Locate the cell with the specified text and output its [X, Y] center coordinate. 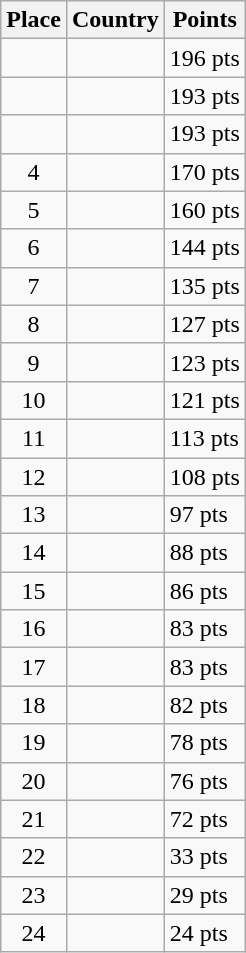
21 [34, 819]
20 [34, 781]
135 pts [204, 286]
121 pts [204, 400]
113 pts [204, 438]
23 [34, 895]
7 [34, 286]
76 pts [204, 781]
97 pts [204, 515]
14 [34, 553]
86 pts [204, 591]
4 [34, 172]
170 pts [204, 172]
Place [34, 20]
24 pts [204, 933]
12 [34, 477]
13 [34, 515]
6 [34, 248]
144 pts [204, 248]
19 [34, 743]
15 [34, 591]
Country [115, 20]
18 [34, 705]
127 pts [204, 324]
196 pts [204, 58]
78 pts [204, 743]
29 pts [204, 895]
123 pts [204, 362]
11 [34, 438]
Points [204, 20]
22 [34, 857]
88 pts [204, 553]
82 pts [204, 705]
5 [34, 210]
16 [34, 629]
10 [34, 400]
17 [34, 667]
24 [34, 933]
108 pts [204, 477]
160 pts [204, 210]
72 pts [204, 819]
8 [34, 324]
9 [34, 362]
33 pts [204, 857]
